Output the [X, Y] coordinate of the center of the cell containing the given text.  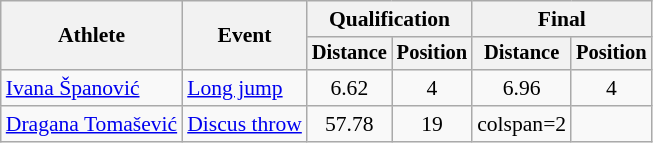
Ivana Španović [92, 88]
Discus throw [244, 124]
Event [244, 36]
Qualification [390, 19]
19 [432, 124]
6.96 [522, 88]
colspan=2 [522, 124]
Final [562, 19]
Athlete [92, 36]
57.78 [350, 124]
Long jump [244, 88]
Dragana Tomašević [92, 124]
6.62 [350, 88]
